Return [x, y] of the center of cell containing provided text 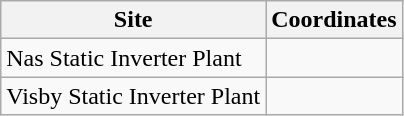
Nas Static Inverter Plant [134, 58]
Site [134, 20]
Coordinates [334, 20]
Visby Static Inverter Plant [134, 96]
